Scan for the cell matching the given text and deliver its (X, Y) coordinate at center. 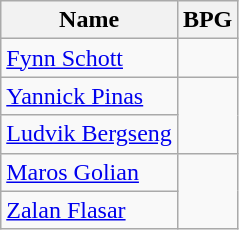
BPG (207, 20)
Fynn Schott (90, 58)
Maros Golian (90, 172)
Name (90, 20)
Zalan Flasar (90, 210)
Yannick Pinas (90, 96)
Ludvik Bergseng (90, 134)
